Capture the cell that displays the provided text and extract its [x, y] central coordinate. 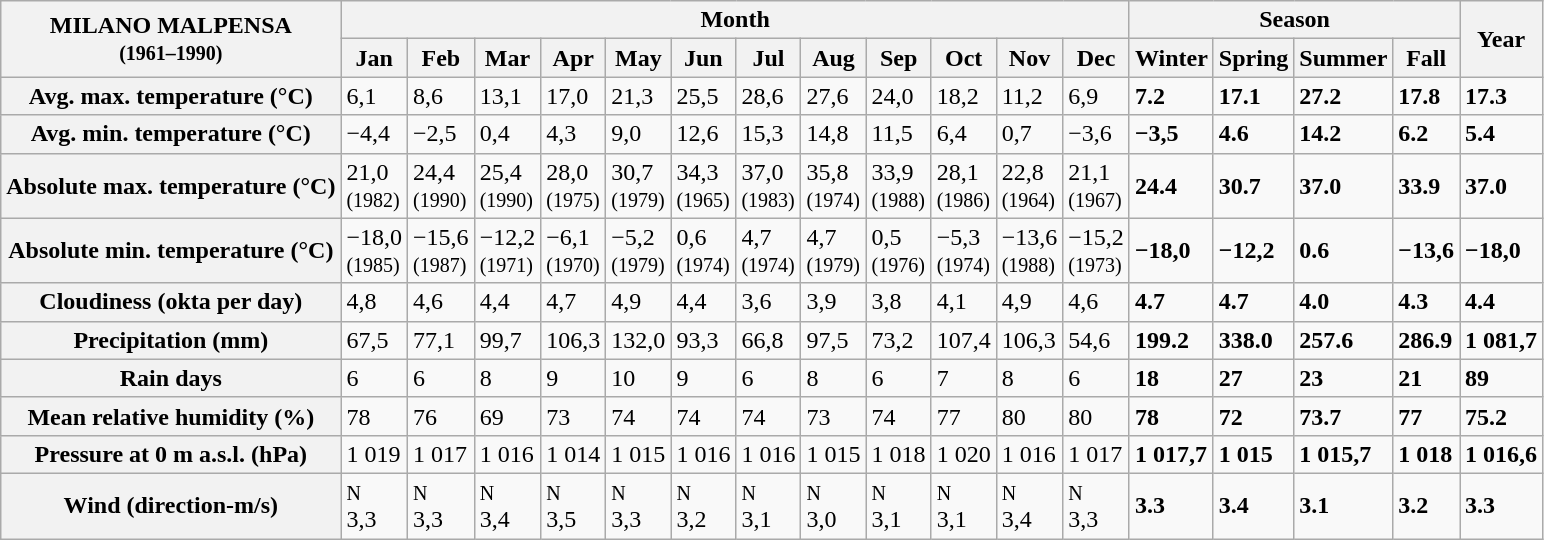
3.1 [1344, 506]
21,1(1967) [1096, 186]
N3,5 [574, 506]
4,3 [574, 134]
0,6(1974) [704, 250]
Oct [964, 58]
17.3 [1502, 96]
99,7 [508, 340]
−3,6 [1096, 134]
4.0 [1344, 302]
30.7 [1253, 186]
89 [1502, 378]
−18,0(1985) [374, 250]
25,5 [704, 96]
Winter [1171, 58]
14.2 [1344, 134]
Season [1294, 20]
76 [442, 416]
−15,6(1987) [442, 250]
Avg. max. temperature (°C) [171, 96]
286.9 [1426, 340]
−5,3(1974) [964, 250]
Mar [508, 58]
8,6 [442, 96]
21,3 [638, 96]
73.7 [1344, 416]
−4,4 [374, 134]
199.2 [1171, 340]
257.6 [1344, 340]
−5,2(1979) [638, 250]
7.2 [1171, 96]
66,8 [768, 340]
77,1 [442, 340]
4,8 [374, 302]
14,8 [834, 134]
N3,0 [834, 506]
33.9 [1426, 186]
1 015,7 [1344, 454]
10 [638, 378]
1 019 [374, 454]
Month [735, 20]
338.0 [1253, 340]
4.6 [1253, 134]
−2,5 [442, 134]
4,7 [574, 302]
0,5(1976) [898, 250]
18 [1171, 378]
28,0(1975) [574, 186]
132,0 [638, 340]
27,6 [834, 96]
27.2 [1344, 96]
6,4 [964, 134]
Sep [898, 58]
4,1 [964, 302]
1 016,6 [1502, 454]
Apr [574, 58]
15,3 [768, 134]
Summer [1344, 58]
107,4 [964, 340]
−12,2 [1253, 250]
Feb [442, 58]
−12,2(1971) [508, 250]
Avg. min. temperature (°C) [171, 134]
5.4 [1502, 134]
−13,6 [1426, 250]
1 014 [574, 454]
Jul [768, 58]
0.6 [1344, 250]
72 [1253, 416]
Absolute max. temperature (°C) [171, 186]
Mean relative humidity (%) [171, 416]
1 081,7 [1502, 340]
4.3 [1426, 302]
9,0 [638, 134]
6.2 [1426, 134]
93,3 [704, 340]
4,7(1979) [834, 250]
Jun [704, 58]
Jan [374, 58]
17.8 [1426, 96]
21,0(1982) [374, 186]
6,9 [1096, 96]
Precipitation (mm) [171, 340]
Absolute min. temperature (°C) [171, 250]
18,2 [964, 96]
Pressure at 0 m a.s.l. (hPa) [171, 454]
3,8 [898, 302]
3,9 [834, 302]
7 [964, 378]
28,1(1986) [964, 186]
69 [508, 416]
33,9(1988) [898, 186]
17.1 [1253, 96]
37,0(1983) [768, 186]
13,1 [508, 96]
22,8(1964) [1030, 186]
−3,5 [1171, 134]
6,1 [374, 96]
12,6 [704, 134]
73,2 [898, 340]
Wind (direction-m/s) [171, 506]
3.2 [1426, 506]
11,5 [898, 134]
35,8(1974) [834, 186]
−15,2(1973) [1096, 250]
21 [1426, 378]
Cloudiness (okta per day) [171, 302]
17,0 [574, 96]
28,6 [768, 96]
75.2 [1502, 416]
24,0 [898, 96]
1 017,7 [1171, 454]
4,7(1974) [768, 250]
0,7 [1030, 134]
Spring [1253, 58]
Rain days [171, 378]
11,2 [1030, 96]
27 [1253, 378]
Year [1502, 39]
Fall [1426, 58]
Nov [1030, 58]
25,4(1990) [508, 186]
N3,2 [704, 506]
MILANO MALPENSA(1961–1990) [171, 39]
3.4 [1253, 506]
−13,6(1988) [1030, 250]
1 020 [964, 454]
34,3(1965) [704, 186]
24.4 [1171, 186]
67,5 [374, 340]
97,5 [834, 340]
3,6 [768, 302]
May [638, 58]
24,4(1990) [442, 186]
Aug [834, 58]
Dec [1096, 58]
23 [1344, 378]
54,6 [1096, 340]
0,4 [508, 134]
4.4 [1502, 302]
−6,1(1970) [574, 250]
30,7(1979) [638, 186]
